Return (x, y) of the center of cell containing provided text 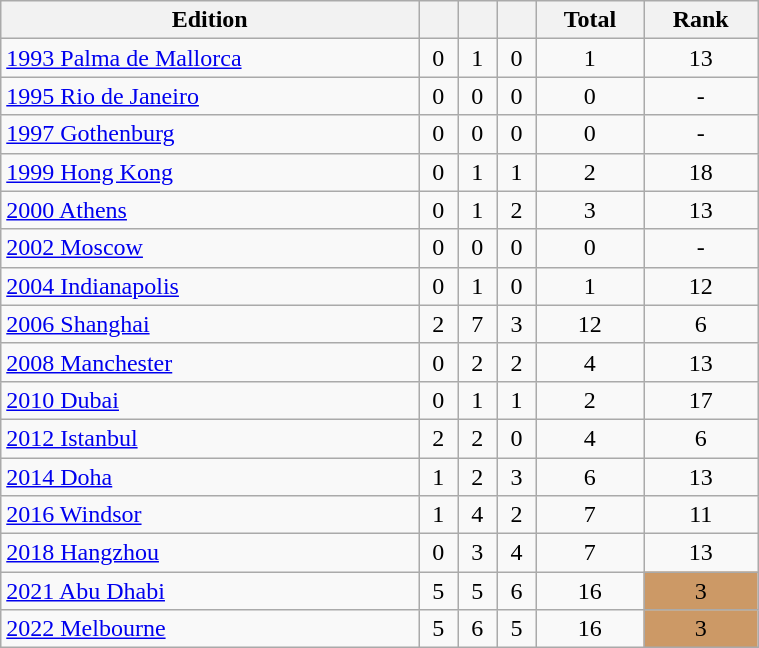
1995 Rio de Janeiro (210, 96)
2022 Melbourne (210, 629)
1993 Palma de Mallorca (210, 58)
2004 Indianapolis (210, 286)
Rank (701, 20)
2021 Abu Dhabi (210, 591)
2016 Windsor (210, 515)
11 (701, 515)
2010 Dubai (210, 400)
2018 Hangzhou (210, 553)
2014 Doha (210, 477)
2002 Moscow (210, 248)
Total (590, 20)
2008 Manchester (210, 362)
2000 Athens (210, 210)
1997 Gothenburg (210, 134)
2006 Shanghai (210, 324)
1999 Hong Kong (210, 172)
17 (701, 400)
2012 Istanbul (210, 438)
18 (701, 172)
Edition (210, 20)
